Provide the [x, y] coordinate of the cell's center where the given text is located.  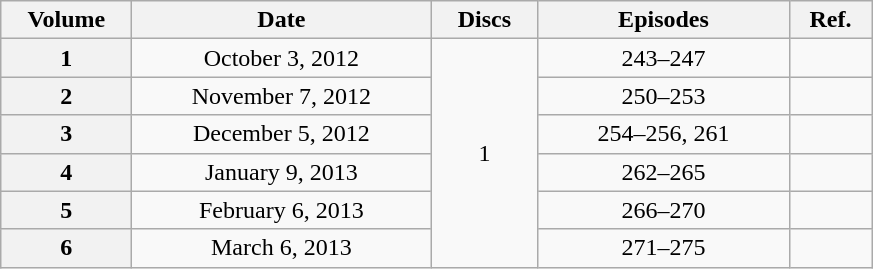
Discs [484, 20]
5 [66, 210]
December 5, 2012 [282, 134]
February 6, 2013 [282, 210]
254–256, 261 [664, 134]
262–265 [664, 172]
January 9, 2013 [282, 172]
266–270 [664, 210]
2 [66, 96]
243–247 [664, 58]
March 6, 2013 [282, 248]
250–253 [664, 96]
Volume [66, 20]
Episodes [664, 20]
271–275 [664, 248]
4 [66, 172]
October 3, 2012 [282, 58]
Date [282, 20]
Ref. [830, 20]
November 7, 2012 [282, 96]
6 [66, 248]
3 [66, 134]
